Output the [X, Y] coordinate of the center of the cell containing the given text.  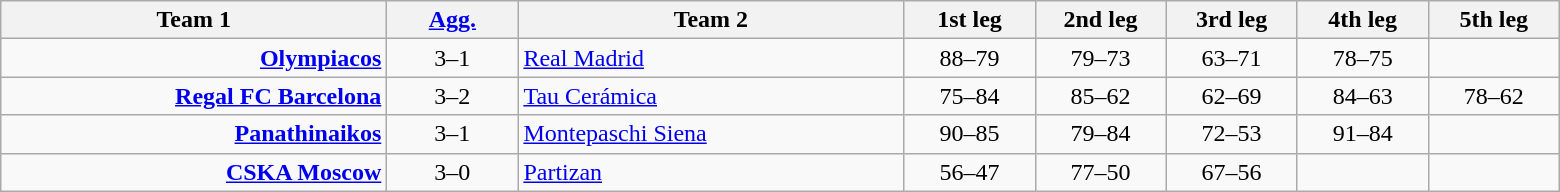
78–75 [1362, 58]
77–50 [1100, 172]
Panathinaikos [194, 134]
Team 1 [194, 20]
72–53 [1232, 134]
Olympiacos [194, 58]
84–63 [1362, 96]
Agg. [452, 20]
3rd leg [1232, 20]
5th leg [1494, 20]
75–84 [970, 96]
1st leg [970, 20]
Regal FC Barcelona [194, 96]
91–84 [1362, 134]
3–0 [452, 172]
2nd leg [1100, 20]
Team 2 [711, 20]
63–71 [1232, 58]
78–62 [1494, 96]
Real Madrid [711, 58]
90–85 [970, 134]
4th leg [1362, 20]
67–56 [1232, 172]
85–62 [1100, 96]
56–47 [970, 172]
3–2 [452, 96]
79–73 [1100, 58]
Tau Cerámica [711, 96]
CSKA Moscow [194, 172]
88–79 [970, 58]
79–84 [1100, 134]
62–69 [1232, 96]
Partizan [711, 172]
Montepaschi Siena [711, 134]
